Identify which cell holds the provided text, then report its [x, y] central coordinate. 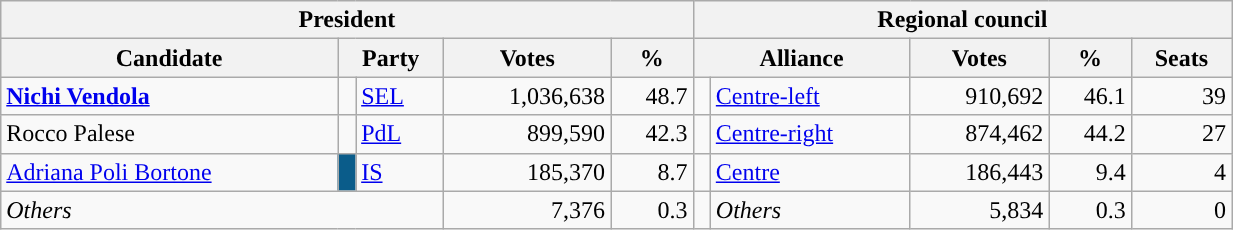
910,692 [980, 96]
Centre-right [810, 134]
0 [1181, 210]
Rocco Palese [170, 134]
Candidate [170, 58]
186,443 [980, 172]
Alliance [802, 58]
9.4 [1090, 172]
IS [400, 172]
President [347, 20]
Centre [810, 172]
48.7 [652, 96]
Adriana Poli Bortone [170, 172]
7,376 [528, 210]
Seats [1181, 58]
42.3 [652, 134]
8.7 [652, 172]
39 [1181, 96]
899,590 [528, 134]
Centre-left [810, 96]
Nichi Vendola [170, 96]
27 [1181, 134]
874,462 [980, 134]
Regional council [962, 20]
185,370 [528, 172]
PdL [400, 134]
4 [1181, 172]
46.1 [1090, 96]
SEL [400, 96]
5,834 [980, 210]
Party [391, 58]
1,036,638 [528, 96]
44.2 [1090, 134]
